Locate the cell with the specified text and output its (x, y) center coordinate. 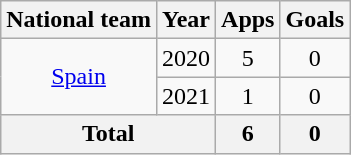
Total (108, 134)
Year (186, 20)
5 (248, 58)
Apps (248, 20)
Spain (79, 77)
2020 (186, 58)
Goals (315, 20)
National team (79, 20)
6 (248, 134)
2021 (186, 96)
1 (248, 96)
